Scan for the cell matching the given text and deliver its (x, y) coordinate at center. 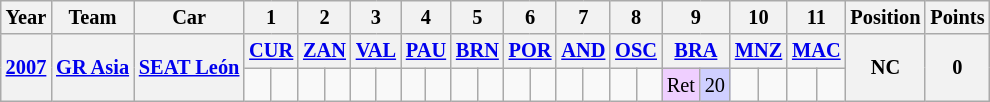
0 (957, 68)
SEAT León (189, 68)
Year (26, 17)
6 (530, 17)
10 (758, 17)
NC (885, 68)
1 (271, 17)
9 (696, 17)
OSC (636, 51)
20 (715, 85)
Ret (681, 85)
Position (885, 17)
PAU (426, 51)
2007 (26, 68)
2 (324, 17)
VAL (376, 51)
ZAN (324, 51)
11 (816, 17)
3 (376, 17)
Team (92, 17)
MNZ (758, 51)
MAC (816, 51)
8 (636, 17)
BRN (478, 51)
POR (530, 51)
GR Asia (92, 68)
BRA (696, 51)
7 (583, 17)
CUR (271, 51)
AND (583, 51)
4 (426, 17)
Car (189, 17)
5 (478, 17)
Points (957, 17)
